Capture the cell that displays the provided text and extract its [x, y] central coordinate. 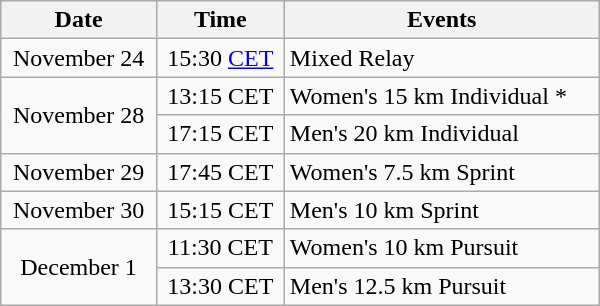
13:30 CET [220, 286]
15:15 CET [220, 210]
Women's 10 km Pursuit [442, 248]
11:30 CET [220, 248]
Men's 10 km Sprint [442, 210]
Time [220, 20]
November 28 [79, 115]
Events [442, 20]
November 29 [79, 172]
13:15 CET [220, 96]
Men's 12.5 km Pursuit [442, 286]
December 1 [79, 267]
17:15 CET [220, 134]
Women's 7.5 km Sprint [442, 172]
Women's 15 km Individual * [442, 96]
17:45 CET [220, 172]
Mixed Relay [442, 58]
15:30 CET [220, 58]
Date [79, 20]
Men's 20 km Individual [442, 134]
November 30 [79, 210]
November 24 [79, 58]
